Search for the cell housing the specified text and yield its [x, y] center coordinate. 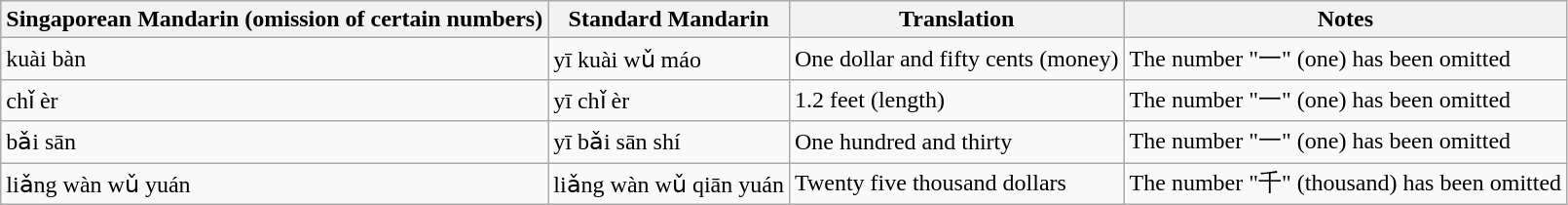
yī chǐ èr [669, 100]
Singaporean Mandarin (omission of certain numbers) [275, 20]
Standard Mandarin [669, 20]
yī bǎi sān shí [669, 143]
liǎng wàn wǔ yuán [275, 184]
kuài bàn [275, 59]
Notes [1346, 20]
bǎi sān [275, 143]
1.2 feet (length) [956, 100]
One hundred and thirty [956, 143]
The number "千" (thousand) has been omitted [1346, 184]
Twenty five thousand dollars [956, 184]
Translation [956, 20]
liǎng wàn wǔ qiān yuán [669, 184]
chǐ èr [275, 100]
One dollar and fifty cents (money) [956, 59]
yī kuài wǔ máo [669, 59]
